Identify which cell holds the provided text, then report its (x, y) central coordinate. 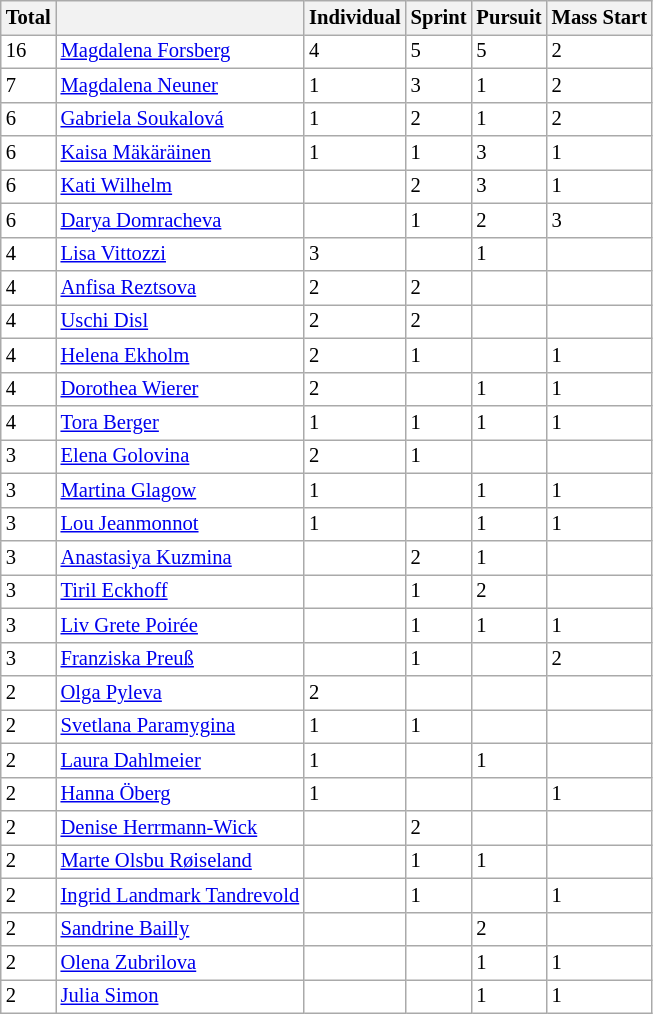
Julia Simon (180, 996)
Kati Wilhelm (180, 186)
Lisa Vittozzi (180, 254)
Anastasiya Kuzmina (180, 557)
Individual (354, 17)
Denise Herrmann-Wick (180, 827)
Darya Domracheva (180, 220)
Marte Olsbu Røiseland (180, 861)
Kaisa Mäkäräinen (180, 153)
Martina Glagow (180, 490)
Svetlana Paramygina (180, 726)
Franziska Preuß (180, 659)
16 (28, 51)
Dorothea Wierer (180, 389)
Tiril Eckhoff (180, 591)
Lou Jeanmonnot (180, 524)
Total (28, 17)
Anfisa Reztsova (180, 287)
Laura Dahlmeier (180, 760)
Hanna Öberg (180, 794)
Magdalena Forsberg (180, 51)
Elena Golovina (180, 456)
Olga Pyleva (180, 693)
7 (28, 85)
Olena Zubrilova (180, 963)
Uschi Disl (180, 321)
Sprint (439, 17)
Magdalena Neuner (180, 85)
Liv Grete Poirée (180, 625)
Gabriela Soukalová (180, 119)
Sandrine Bailly (180, 929)
Ingrid Landmark Tandrevold (180, 895)
Pursuit (508, 17)
Mass Start (600, 17)
Tora Berger (180, 423)
Helena Ekholm (180, 355)
